Locate the cell with the specified text and output its [X, Y] center coordinate. 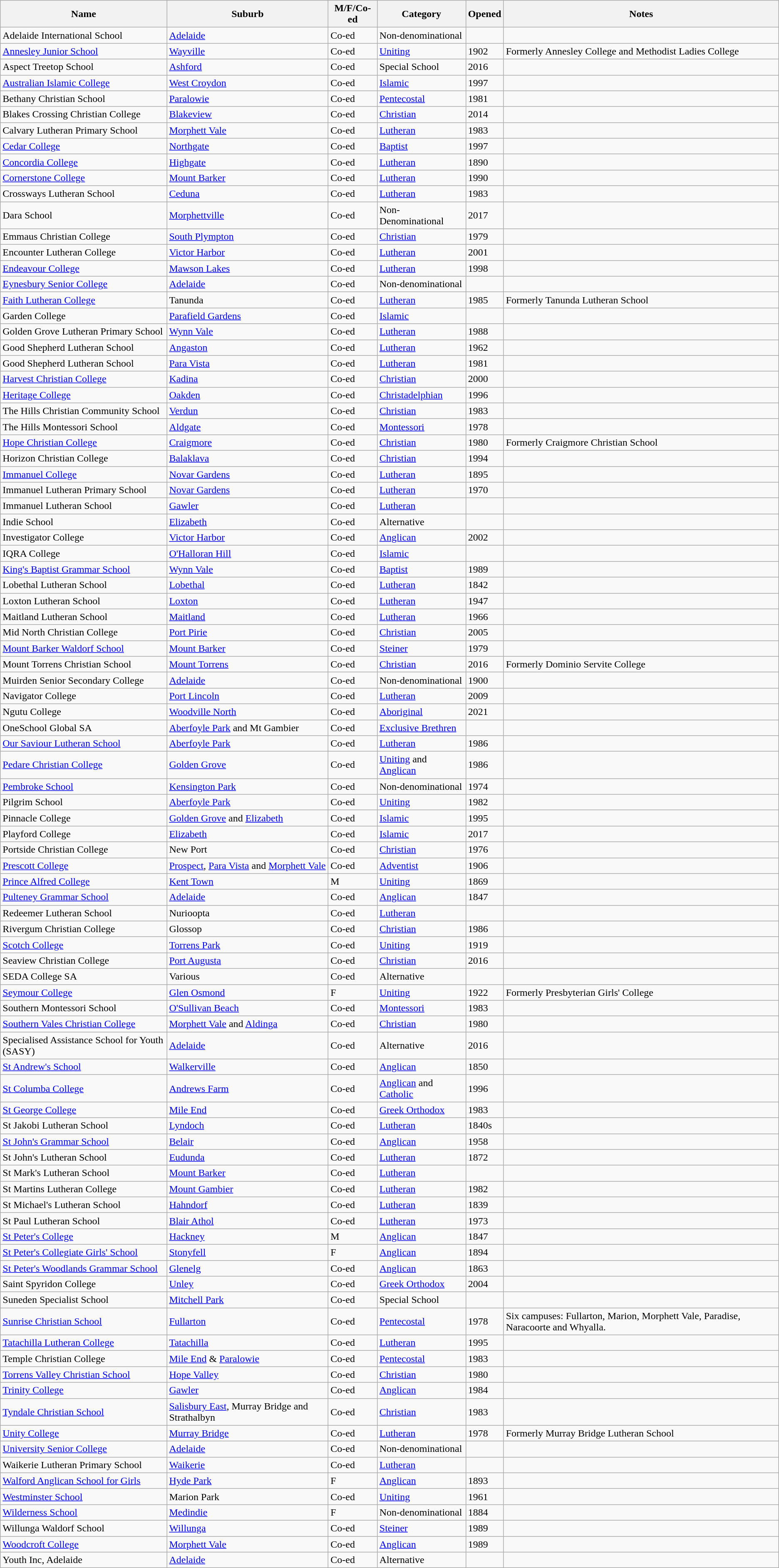
St Peter's Collegiate Girls' School [84, 1252]
Annesley Junior School [84, 51]
1985 [484, 300]
Maitland [248, 617]
Mount Barker Waldorf School [84, 648]
Encounter Lutheran College [84, 253]
1958 [484, 1141]
Cedar College [84, 146]
Torrens Park [248, 945]
Faith Lutheran College [84, 300]
Woodcroft College [84, 1544]
Immanuel College [84, 474]
Immanuel Lutheran Primary School [84, 490]
1884 [484, 1512]
Aldgate [248, 427]
Exclusive Brethren [421, 728]
Waikerie [248, 1465]
St Mark's Lutheran School [84, 1173]
Crossways Lutheran School [84, 194]
Andrews Farm [248, 1089]
Kadina [248, 379]
Bethany Christian School [84, 99]
Marion Park [248, 1496]
Notes [641, 14]
2021 [484, 712]
Wilderness School [84, 1512]
Mile End & Paralowie [248, 1359]
Calvary Lutheran Primary School [84, 130]
Saint Spyridon College [84, 1284]
Southern Montessori School [84, 1008]
Parafield Gardens [248, 316]
1902 [484, 51]
Seymour College [84, 992]
IQRA College [84, 553]
1893 [484, 1481]
Pembroke School [84, 786]
Non-Denominational [421, 215]
Australian Islamic College [84, 83]
Port Augusta [248, 960]
Mount Torrens Christian School [84, 664]
Maitland Lutheran School [84, 617]
Walford Anglican School for Girls [84, 1481]
Pedare Christian College [84, 765]
Indie School [84, 522]
Formerly Annesley College and Methodist Ladies College [641, 51]
Northgate [248, 146]
2014 [484, 114]
West Croydon [248, 83]
Kensington Park [248, 786]
2000 [484, 379]
Dara School [84, 215]
Salisbury East, Murray Bridge and Strathalbyn [248, 1412]
Hackney [248, 1236]
Unity College [84, 1433]
Highgate [248, 162]
1976 [484, 850]
Paralowie [248, 99]
Eudunda [248, 1157]
Name [84, 14]
1994 [484, 458]
Port Pirie [248, 633]
South Plympton [248, 237]
Craigmore [248, 442]
2002 [484, 538]
Tatachilla [248, 1343]
Ashford [248, 67]
Stonyfell [248, 1252]
1839 [484, 1205]
1919 [484, 945]
Endeavour College [84, 268]
SEDA College SA [84, 976]
Morphett Vale and Aldinga [248, 1024]
1895 [484, 474]
1842 [484, 585]
St John's Grammar School [84, 1141]
Blakes Crossing Christian College [84, 114]
The Hills Christian Community School [84, 411]
St Andrew's School [84, 1067]
Waikerie Lutheran Primary School [84, 1465]
1840s [484, 1126]
St Peter's College [84, 1236]
Wayville [248, 51]
2004 [484, 1284]
1872 [484, 1157]
1894 [484, 1252]
Formerly Tanunda Lutheran School [641, 300]
Formerly Dominio Servite College [641, 664]
2009 [484, 696]
Portside Christian College [84, 850]
Westminster School [84, 1496]
Golden Grove Lutheran Primary School [84, 332]
1863 [484, 1268]
Horizon Christian College [84, 458]
St Columba College [84, 1089]
Anglican and Catholic [421, 1089]
Navigator College [84, 696]
Glen Osmond [248, 992]
Prospect, Para Vista and Morphett Vale [248, 866]
Trinity College [84, 1390]
Port Lincoln [248, 696]
Prince Alfred College [84, 881]
Verdun [248, 411]
1890 [484, 162]
Mount Gambier [248, 1189]
M/F/Co-ed [353, 14]
O'Halloran Hill [248, 553]
Formerly Murray Bridge Lutheran School [641, 1433]
Golden Grove [248, 765]
1973 [484, 1221]
Balaklava [248, 458]
Blair Athol [248, 1221]
Murray Bridge [248, 1433]
Blakeview [248, 114]
Medindie [248, 1512]
Uniting and Anglican [421, 765]
1900 [484, 680]
Glossop [248, 929]
Hahndorf [248, 1205]
Eynesbury Senior College [84, 284]
Mawson Lakes [248, 268]
Lobethal [248, 585]
Belair [248, 1141]
1869 [484, 881]
Muirden Senior Secondary College [84, 680]
Cornerstone College [84, 178]
Suneden Specialist School [84, 1300]
Mile End [248, 1110]
St Jakobi Lutheran School [84, 1126]
Ngutu College [84, 712]
St John's Lutheran School [84, 1157]
King's Baptist Grammar School [84, 569]
Formerly Craigmore Christian School [641, 442]
Adelaide International School [84, 35]
1970 [484, 490]
Nurioopta [248, 913]
St Paul Lutheran School [84, 1221]
Loxton [248, 601]
Seaview Christian College [84, 960]
Temple Christian College [84, 1359]
St Peter's Woodlands Grammar School [84, 1268]
Harvest Christian College [84, 379]
Walkerville [248, 1067]
Mitchell Park [248, 1300]
Garden College [84, 316]
1922 [484, 992]
Specialised Assistance School for Youth (SASY) [84, 1045]
Glenelg [248, 1268]
Suburb [248, 14]
1984 [484, 1390]
Fullarton [248, 1322]
University Senior College [84, 1449]
1947 [484, 601]
Tatachilla Lutheran College [84, 1343]
Rivergum Christian College [84, 929]
Para Vista [248, 363]
1998 [484, 268]
Woodville North [248, 712]
Loxton Lutheran School [84, 601]
Unley [248, 1284]
Pinnacle College [84, 818]
The Hills Montessori School [84, 427]
Our Saviour Lutheran School [84, 744]
1850 [484, 1067]
St Michael's Lutheran School [84, 1205]
Tyndale Christian School [84, 1412]
Tanunda [248, 300]
Willunga Waldorf School [84, 1528]
Aberfoyle Park and Mt Gambier [248, 728]
1988 [484, 332]
Investigator College [84, 538]
Morphettville [248, 215]
Hope Christian College [84, 442]
Mount Torrens [248, 664]
Adventist [421, 866]
Aspect Treetop School [84, 67]
Pilgrim School [84, 802]
Kent Town [248, 881]
1906 [484, 866]
Willunga [248, 1528]
Various [248, 976]
Formerly Presbyterian Girls' College [641, 992]
OneSchool Global SA [84, 728]
Youth Inc, Adelaide [84, 1560]
Torrens Valley Christian School [84, 1374]
New Port [248, 850]
1974 [484, 786]
Lobethal Lutheran School [84, 585]
Ceduna [248, 194]
1966 [484, 617]
1962 [484, 347]
Aboriginal [421, 712]
Angaston [248, 347]
Hyde Park [248, 1481]
Lyndoch [248, 1126]
2001 [484, 253]
1990 [484, 178]
Playford College [84, 834]
Six campuses: Fullarton, Marion, Morphett Vale, Paradise, Naracoorte and Whyalla. [641, 1322]
Southern Vales Christian College [84, 1024]
Immanuel Lutheran School [84, 506]
1961 [484, 1496]
Heritage College [84, 395]
Hope Valley [248, 1374]
Sunrise Christian School [84, 1322]
Golden Grove and Elizabeth [248, 818]
Emmaus Christian College [84, 237]
O'Sullivan Beach [248, 1008]
Pulteney Grammar School [84, 897]
St George College [84, 1110]
Christadelphian [421, 395]
Opened [484, 14]
Scotch College [84, 945]
Prescott College [84, 866]
Concordia College [84, 162]
Category [421, 14]
Mid North Christian College [84, 633]
Oakden [248, 395]
St Martins Lutheran College [84, 1189]
2005 [484, 633]
Redeemer Lutheran School [84, 913]
